Return [x, y] of the center of cell containing provided text 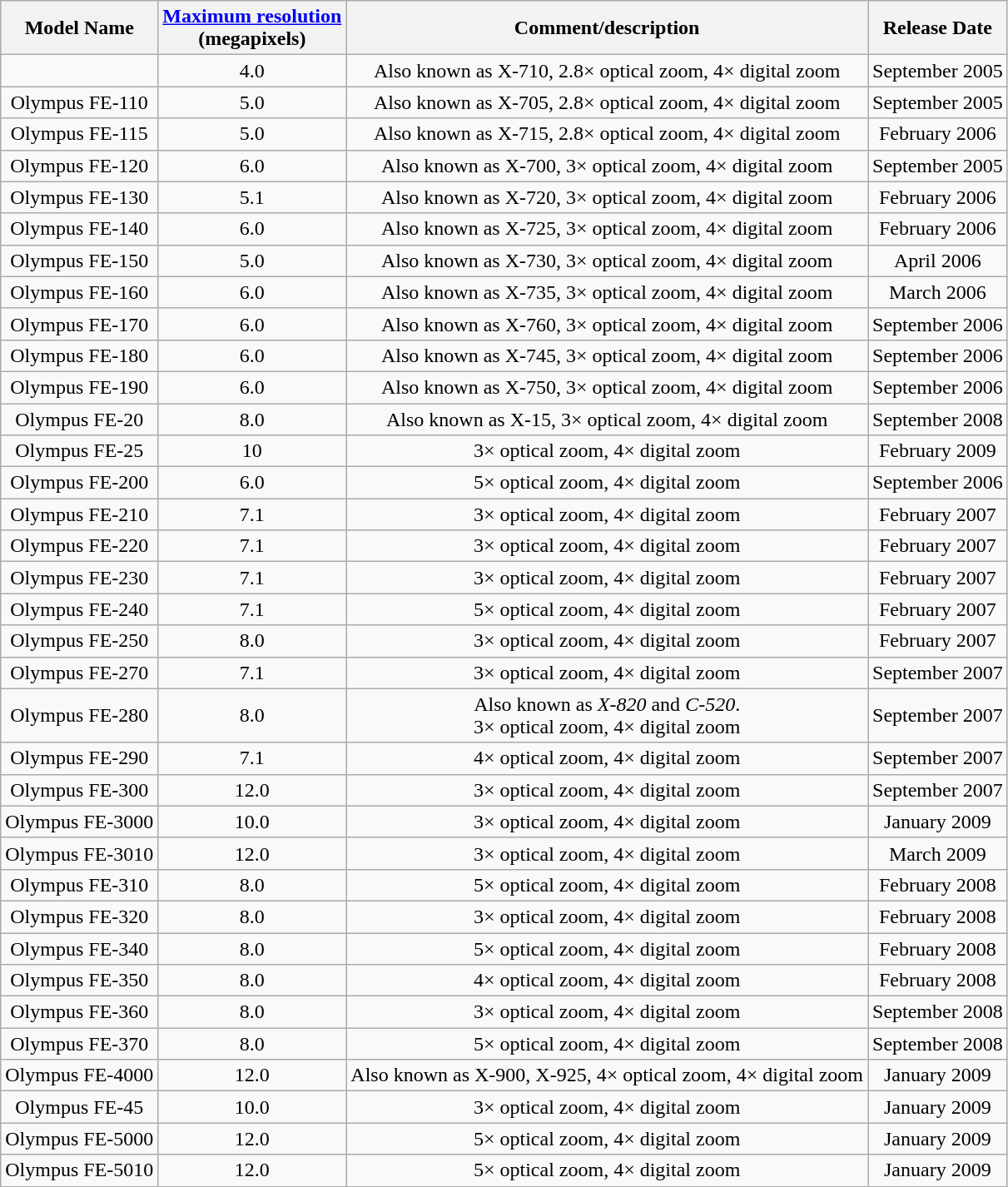
February 2009 [937, 451]
Olympus FE-4000 [80, 1075]
Also known as X-730, 3× optical zoom, 4× digital zoom [608, 261]
Also known as X-900, X-925, 4× optical zoom, 4× digital zoom [608, 1075]
Olympus FE-360 [80, 1012]
Olympus FE-150 [80, 261]
Olympus FE-170 [80, 324]
April 2006 [937, 261]
Olympus FE-370 [80, 1044]
Olympus FE-300 [80, 790]
Also known as X-700, 3× optical zoom, 4× digital zoom [608, 166]
Also known as X-705, 2.8× optical zoom, 4× digital zoom [608, 102]
Also known as X-725, 3× optical zoom, 4× digital zoom [608, 229]
Olympus FE-240 [80, 609]
Also known as X-715, 2.8× optical zoom, 4× digital zoom [608, 134]
Olympus FE-25 [80, 451]
4.0 [252, 71]
5.1 [252, 197]
Olympus FE-230 [80, 578]
Olympus FE-210 [80, 514]
Olympus FE-20 [80, 419]
Also known as X-750, 3× optical zoom, 4× digital zoom [608, 387]
Also known as X-760, 3× optical zoom, 4× digital zoom [608, 324]
10 [252, 451]
Olympus FE-120 [80, 166]
Olympus FE-200 [80, 483]
Olympus FE-3000 [80, 822]
Olympus FE-250 [80, 641]
Olympus FE-320 [80, 916]
Also known as X-15, 3× optical zoom, 4× digital zoom [608, 419]
Olympus FE-270 [80, 673]
Also known as X-745, 3× optical zoom, 4× digital zoom [608, 355]
Olympus FE-130 [80, 197]
Also known as X-720, 3× optical zoom, 4× digital zoom [608, 197]
Model Name [80, 28]
Comment/description [608, 28]
Also known as X-710, 2.8× optical zoom, 4× digital zoom [608, 71]
Olympus FE-140 [80, 229]
Olympus FE-45 [80, 1107]
Olympus FE-220 [80, 546]
Olympus FE-110 [80, 102]
Olympus FE-160 [80, 292]
Release Date [937, 28]
Olympus FE-340 [80, 948]
Olympus FE-280 [80, 716]
Maximum resolution (megapixels) [252, 28]
Olympus FE-115 [80, 134]
Olympus FE-350 [80, 981]
Olympus FE-5000 [80, 1139]
March 2009 [937, 853]
March 2006 [937, 292]
Olympus FE-310 [80, 885]
Olympus FE-5010 [80, 1170]
Olympus FE-190 [80, 387]
Also known as X-735, 3× optical zoom, 4× digital zoom [608, 292]
Olympus FE-290 [80, 758]
Olympus FE-180 [80, 355]
Olympus FE-3010 [80, 853]
Also known as X-820 and C-520.3× optical zoom, 4× digital zoom [608, 716]
